Output the (X, Y) coordinate of the center of the cell containing the given text.  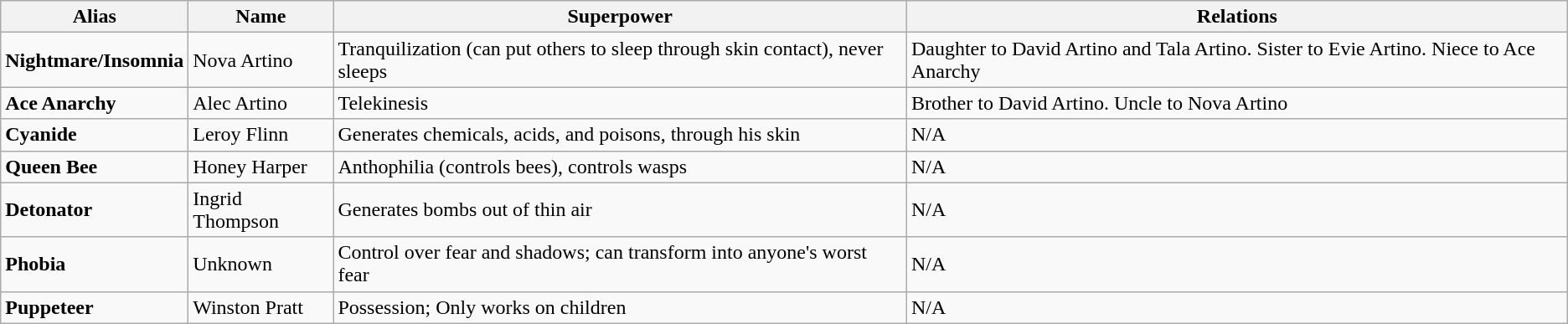
Winston Pratt (261, 307)
Relations (1236, 17)
Brother to David Artino. Uncle to Nova Artino (1236, 103)
Generates bombs out of thin air (620, 209)
Cyanide (95, 135)
Possession; Only works on children (620, 307)
Puppeteer (95, 307)
Honey Harper (261, 167)
Telekinesis (620, 103)
Generates chemicals, acids, and poisons, through his skin (620, 135)
Ingrid Thompson (261, 209)
Alias (95, 17)
Daughter to David Artino and Tala Artino. Sister to Evie Artino. Niece to Ace Anarchy (1236, 60)
Anthophilia (controls bees), controls wasps (620, 167)
Leroy Flinn (261, 135)
Name (261, 17)
Superpower (620, 17)
Detonator (95, 209)
Queen Bee (95, 167)
Nova Artino (261, 60)
Phobia (95, 265)
Nightmare/Insomnia (95, 60)
Alec Artino (261, 103)
Control over fear and shadows; can transform into anyone's worst fear (620, 265)
Ace Anarchy (95, 103)
Tranquilization (can put others to sleep through skin contact), never sleeps (620, 60)
Unknown (261, 265)
